Locate the cell with the specified text and output its [X, Y] center coordinate. 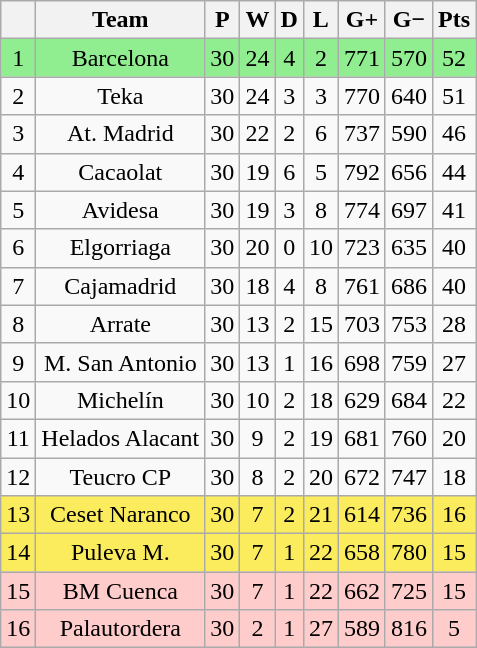
12 [18, 477]
681 [362, 438]
21 [320, 515]
761 [362, 286]
Arrate [120, 324]
697 [408, 210]
753 [408, 324]
Teka [120, 96]
G− [408, 20]
780 [408, 553]
658 [362, 553]
14 [18, 553]
737 [362, 134]
G+ [362, 20]
703 [362, 324]
Barcelona [120, 58]
P [222, 20]
589 [362, 629]
At. Madrid [120, 134]
Helados Alacant [120, 438]
629 [362, 400]
51 [454, 96]
570 [408, 58]
28 [454, 324]
Pts [454, 20]
686 [408, 286]
759 [408, 362]
Cacaolat [120, 172]
L [320, 20]
Elgorriaga [120, 248]
Avidesa [120, 210]
771 [362, 58]
0 [289, 248]
D [289, 20]
723 [362, 248]
792 [362, 172]
44 [454, 172]
Ceset Naranco [120, 515]
M. San Antonio [120, 362]
698 [362, 362]
770 [362, 96]
BM Cuenca [120, 591]
684 [408, 400]
774 [362, 210]
725 [408, 591]
Puleva M. [120, 553]
736 [408, 515]
656 [408, 172]
11 [18, 438]
Teucro CP [120, 477]
Michelín [120, 400]
W [258, 20]
672 [362, 477]
635 [408, 248]
614 [362, 515]
662 [362, 591]
Cajamadrid [120, 286]
747 [408, 477]
760 [408, 438]
Team [120, 20]
46 [454, 134]
Palautordera [120, 629]
52 [454, 58]
590 [408, 134]
640 [408, 96]
41 [454, 210]
816 [408, 629]
